Extract the [x, y] coordinate from the center of the cell holding the provided text.  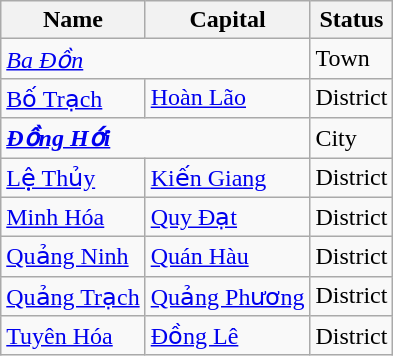
Đồng Lê [228, 336]
Quy Đạt [228, 217]
Capital [228, 20]
Minh Hóa [73, 217]
Quảng Trạch [73, 296]
Status [352, 20]
Kiến Giang [228, 178]
Đồng Hới [156, 138]
Quảng Phương [228, 296]
Name [73, 20]
Town [352, 59]
Lệ Thủy [73, 178]
Bố Trạch [73, 98]
Tuyên Hóa [73, 336]
Hoàn Lão [228, 98]
Quán Hàu [228, 257]
Ba Đồn [156, 59]
Quảng Ninh [73, 257]
City [352, 138]
